Return the [x, y] coordinate for the center point of the cell that contains the specified text.  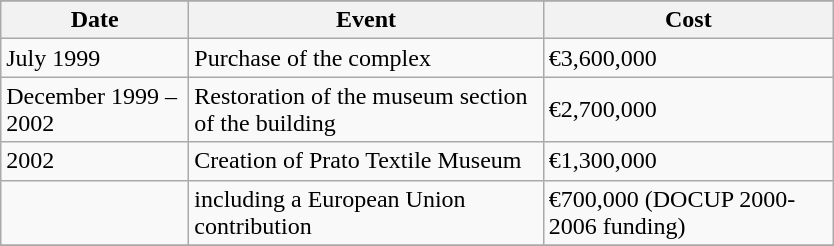
€700,000 (DOCUP 2000-2006 funding) [688, 212]
Date [95, 20]
including a European Union contribution [366, 212]
€3,600,000 [688, 58]
€1,300,000 [688, 161]
Purchase of the complex [366, 58]
July 1999 [95, 58]
€2,700,000 [688, 110]
Event [366, 20]
2002 [95, 161]
Restoration of the museum section of the building [366, 110]
Creation of Prato Textile Museum [366, 161]
December 1999 – 2002 [95, 110]
Cost [688, 20]
